For the text-containing cell, return its midpoint in [x, y] coordinate format. 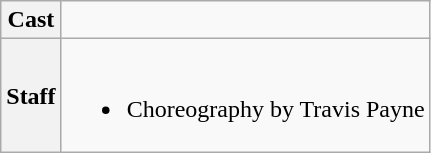
Staff [31, 96]
Choreography by Travis Payne [246, 96]
Cast [31, 20]
